Locate the cell with the specified text and output its [x, y] center coordinate. 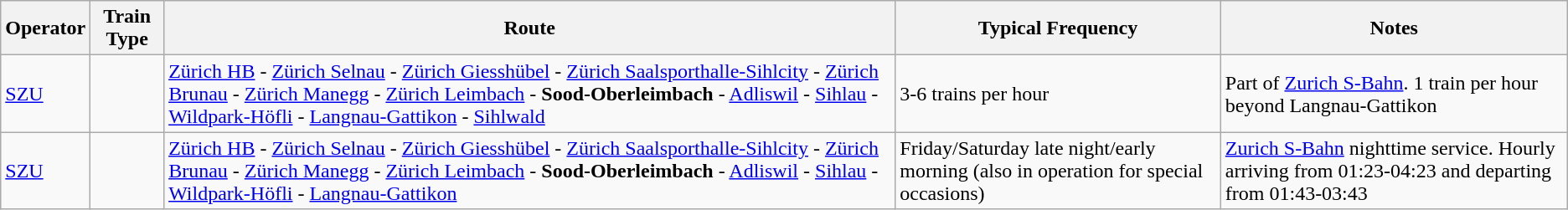
Typical Frequency [1058, 28]
3-6 trains per hour [1058, 94]
Train Type [127, 28]
Friday/Saturday late night/early morning (also in operation for special occasions) [1058, 171]
Notes [1394, 28]
Part of Zurich S-Bahn. 1 train per hour beyond Langnau-Gattikon [1394, 94]
Zurich S-Bahn nighttime service. Hourly arriving from 01:23-04:23 and departing from 01:43-03:43 [1394, 171]
Route [529, 28]
Operator [45, 28]
